Locate the cell with the specified text and output its [x, y] center coordinate. 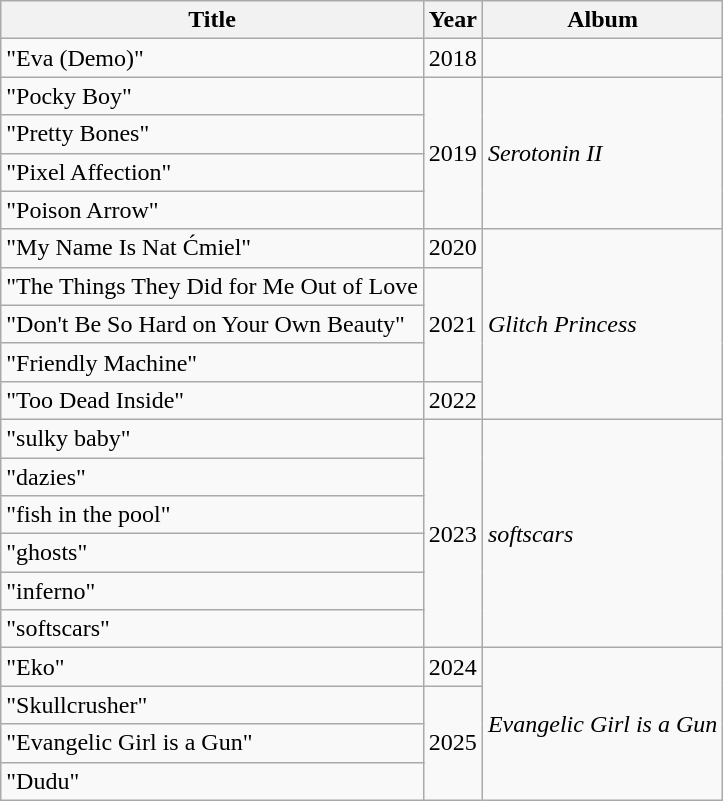
"Poison Arrow" [212, 210]
Serotonin II [602, 153]
Title [212, 20]
"Too Dead Inside" [212, 400]
"inferno" [212, 591]
"Friendly Machine" [212, 362]
"Evangelic Girl is a Gun" [212, 743]
"Pocky Boy" [212, 96]
"Skullcrusher" [212, 705]
2024 [452, 667]
2023 [452, 533]
Evangelic Girl is a Gun [602, 724]
"fish in the pool" [212, 515]
Year [452, 20]
"Eva (Demo)" [212, 58]
2021 [452, 324]
"dazies" [212, 477]
"sulky baby" [212, 438]
"ghosts" [212, 553]
Glitch Princess [602, 324]
Album [602, 20]
softscars [602, 533]
"Don't Be So Hard on Your Own Beauty" [212, 324]
"Pretty Bones" [212, 134]
"Pixel Affection" [212, 172]
"Dudu" [212, 781]
2022 [452, 400]
"softscars" [212, 629]
"The Things They Did for Me Out of Love [212, 286]
2025 [452, 743]
2020 [452, 248]
2018 [452, 58]
2019 [452, 153]
"My Name Is Nat Ćmiel" [212, 248]
"Eko" [212, 667]
